Return [x, y] of the center of cell containing provided text 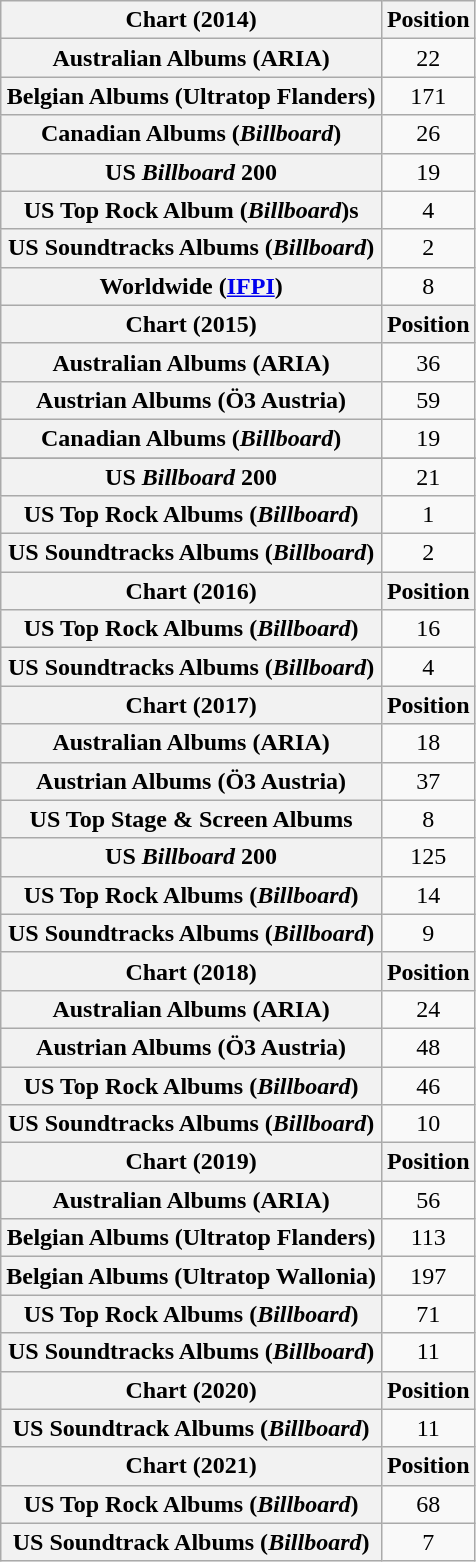
14 [428, 895]
48 [428, 1047]
Chart (2014) [192, 20]
18 [428, 743]
36 [428, 362]
59 [428, 400]
37 [428, 781]
Chart (2016) [192, 591]
171 [428, 96]
56 [428, 1200]
Chart (2020) [192, 1390]
Chart (2021) [192, 1466]
7 [428, 1542]
68 [428, 1504]
125 [428, 857]
9 [428, 933]
197 [428, 1276]
Worldwide (IFPI) [192, 286]
Chart (2015) [192, 324]
US Top Stage & Screen Albums [192, 819]
71 [428, 1314]
10 [428, 1124]
US Top Rock Album (Billboard)s [192, 210]
21 [428, 477]
16 [428, 629]
46 [428, 1085]
1 [428, 515]
113 [428, 1238]
22 [428, 58]
Chart (2018) [192, 971]
Chart (2017) [192, 705]
Chart (2019) [192, 1162]
26 [428, 134]
24 [428, 1009]
Belgian Albums (Ultratop Wallonia) [192, 1276]
